Locate the cell with the specified text and output its [x, y] center coordinate. 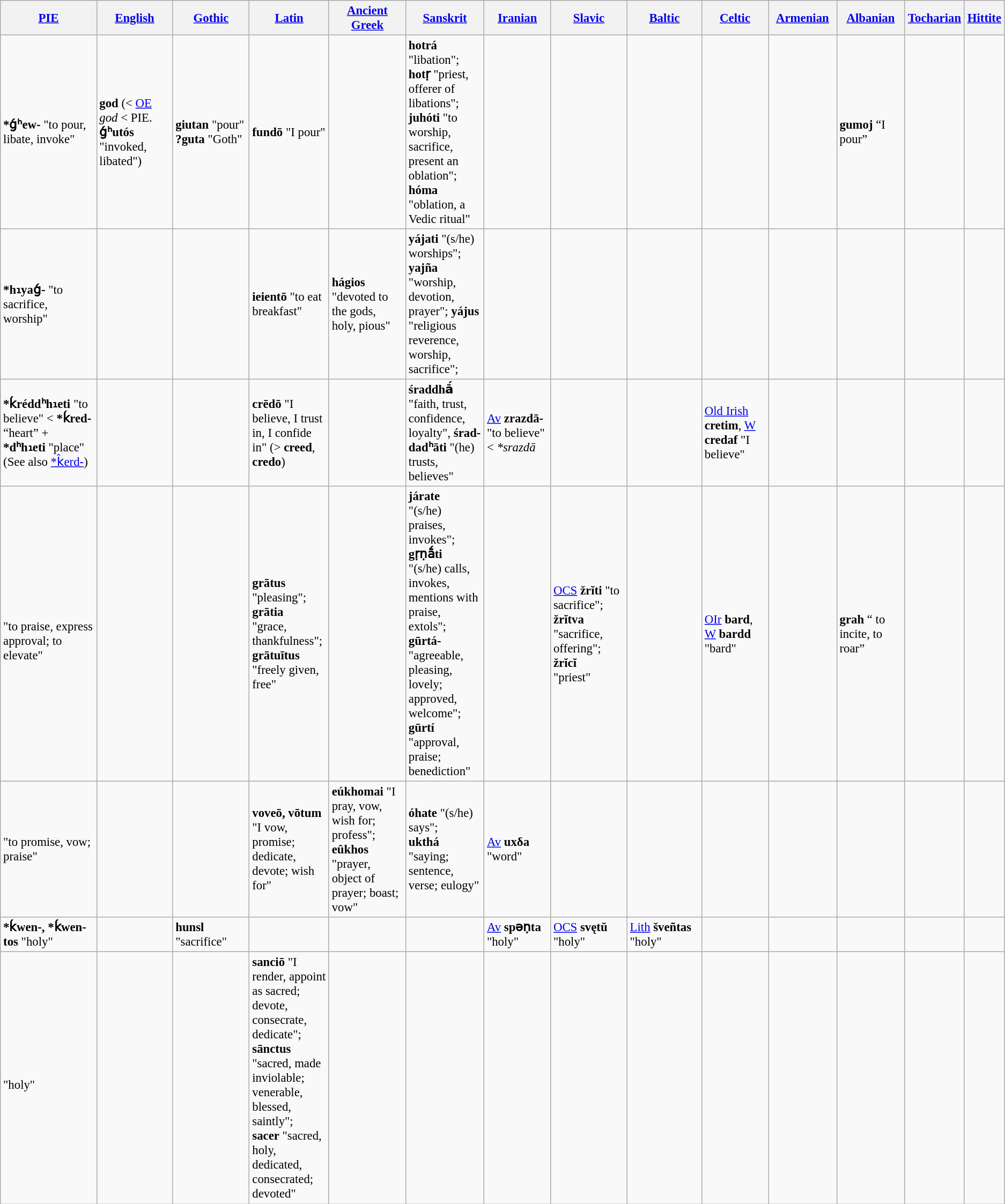
Sanskrit [445, 18]
ieientō "to eat breakfast" [289, 304]
grah “ to incite, to roar” [870, 634]
Armenian [803, 18]
Celtic [735, 18]
hágios "devoted to the gods, holy, pious" [367, 304]
hunsl "sacrifice" [211, 935]
English [135, 18]
Av zrazdā- "to believe" < *srazdā [518, 433]
Albanian [870, 18]
Baltic [664, 18]
"holy" [48, 1078]
*ḱwen-, *ḱwen-tos "holy" [48, 935]
hotrá "libation"; hotṛ "priest, offerer of libations"; juhóti "to worship, sacrifice, present an oblation"; hóma "oblation, a Vedic ritual" [445, 132]
gumoj “I pour” [870, 132]
PIE [48, 18]
*ḱréddʰh₁eti "to believe" < *ḱred- “heart” + *dʰh₁eti "place"(See also *k̂erd-) [48, 433]
Ancient Greek [367, 18]
Iranian [518, 18]
Tocharian [935, 18]
fundō "I pour" [289, 132]
"to praise, express approval; to elevate" [48, 634]
giutan "pour" ?guta "Goth" [211, 132]
"to promise, vow; praise" [48, 850]
Av uxδa "word" [518, 850]
óhate "(s/he) says";ukthá "saying; sentence, verse; eulogy" [445, 850]
grātus "pleasing";grātia "grace, thankfulness";grātuītus "freely given, free" [289, 634]
OCS žrĭti "to sacrifice";žrĭtva "sacrifice, offering";žrĭcĭ "priest" [589, 634]
god (< OE god < PIE. ǵʰutós "invoked, libated") [135, 132]
Hittite [984, 18]
*h₁yaǵ- "to sacrifice, worship" [48, 304]
Gothic [211, 18]
eúkhomai "I pray, vow, wish for; profess";eûkhos "prayer, object of prayer; boast; vow" [367, 850]
Slavic [589, 18]
*ǵʰew- "to pour, libate, invoke" [48, 132]
voveō, vōtum "I vow, promise; dedicate, devote; wish for" [289, 850]
Old Irish cretim, W credaf "I believe" [735, 433]
Latin [289, 18]
Av spəṇta "holy" [518, 935]
Lith šveñtas "holy" [664, 935]
śraddhā́ "faith, trust, confidence, loyalty", śrad-dadʰāti "(he) trusts, believes" [445, 433]
OCS svętŭ "holy" [589, 935]
OIr bard, W bardd "bard" [735, 634]
crēdō "I believe, I trust in, I confide in" (> creed, credo) [289, 433]
yájati "(s/he) worships"; yajña "worship, devotion, prayer"; yájus "religious reverence, worship, sacrifice"; [445, 304]
